Find where the given text appears and provide that cell's center as (X, Y) coordinate. 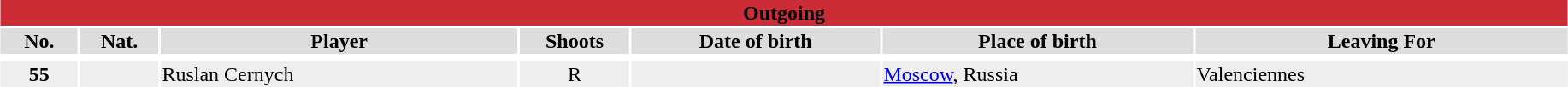
R (575, 74)
Date of birth (755, 41)
Valenciennes (1382, 74)
Outgoing (783, 13)
Nat. (120, 41)
Player (339, 41)
No. (39, 41)
Moscow, Russia (1038, 74)
55 (39, 74)
Leaving For (1382, 41)
Place of birth (1038, 41)
Shoots (575, 41)
Ruslan Cernych (339, 74)
